Capture the cell that displays the provided text and extract its [X, Y] central coordinate. 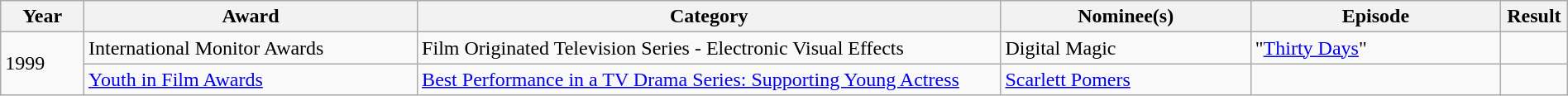
Film Originated Television Series - Electronic Visual Effects [710, 48]
Scarlett Pomers [1126, 79]
"Thirty Days" [1375, 48]
Youth in Film Awards [251, 79]
Year [43, 17]
Award [251, 17]
Episode [1375, 17]
Digital Magic [1126, 48]
International Monitor Awards [251, 48]
Best Performance in a TV Drama Series: Supporting Young Actress [710, 79]
Nominee(s) [1126, 17]
Category [710, 17]
Result [1535, 17]
1999 [43, 64]
